From the cell containing the given text, extract its center point as [X, Y] coordinate. 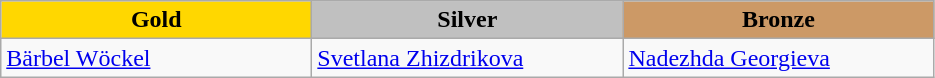
Bronze [778, 20]
Bärbel Wöckel [156, 58]
Gold [156, 20]
Nadezhda Georgieva [778, 58]
Silver [468, 20]
Svetlana Zhizdrikova [468, 58]
